Return [X, Y] of the center of cell containing provided text 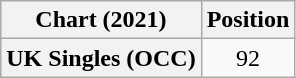
Chart (2021) [101, 20]
92 [248, 58]
UK Singles (OCC) [101, 58]
Position [248, 20]
